Search for the cell housing the specified text and yield its [x, y] center coordinate. 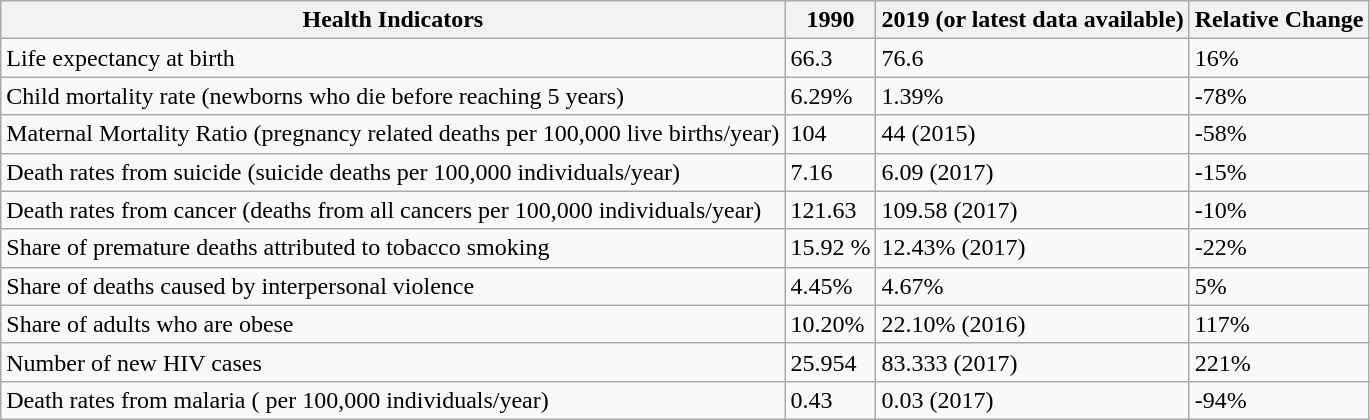
Child mortality rate (newborns who die before reaching 5 years) [393, 96]
Death rates from suicide (suicide deaths per 100,000 individuals/year) [393, 172]
44 (2015) [1032, 134]
15.92 % [830, 248]
Share of deaths caused by interpersonal violence [393, 286]
Share of adults who are obese [393, 324]
25.954 [830, 362]
7.16 [830, 172]
Relative Change [1279, 20]
-10% [1279, 210]
4.45% [830, 286]
121.63 [830, 210]
22.10% (2016) [1032, 324]
109.58 (2017) [1032, 210]
10.20% [830, 324]
Share of premature deaths attributed to tobacco smoking [393, 248]
-15% [1279, 172]
Number of new HIV cases [393, 362]
221% [1279, 362]
4.67% [1032, 286]
117% [1279, 324]
104 [830, 134]
83.333 (2017) [1032, 362]
Life expectancy at birth [393, 58]
76.6 [1032, 58]
Death rates from malaria ( per 100,000 individuals/year) [393, 400]
2019 (or latest data available) [1032, 20]
1.39% [1032, 96]
66.3 [830, 58]
12.43% (2017) [1032, 248]
-58% [1279, 134]
Health Indicators [393, 20]
Death rates from cancer (deaths from all cancers per 100,000 individuals/year) [393, 210]
5% [1279, 286]
Maternal Mortality Ratio (pregnancy related deaths per 100,000 live births/year) [393, 134]
0.03 (2017) [1032, 400]
-78% [1279, 96]
1990 [830, 20]
6.29% [830, 96]
-22% [1279, 248]
16% [1279, 58]
0.43 [830, 400]
-94% [1279, 400]
6.09 (2017) [1032, 172]
